Scan for the cell matching the given text and deliver its (X, Y) coordinate at center. 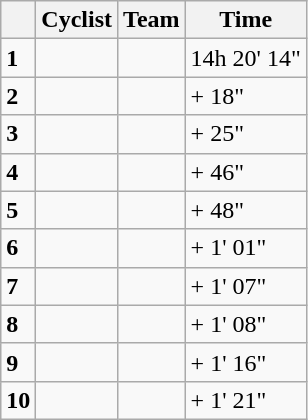
Time (246, 20)
6 (18, 248)
+ 1' 16" (246, 362)
+ 1' 08" (246, 324)
Cyclist (77, 20)
+ 1' 21" (246, 400)
Team (152, 20)
1 (18, 58)
+ 25" (246, 134)
14h 20' 14" (246, 58)
+ 1' 07" (246, 286)
9 (18, 362)
7 (18, 286)
10 (18, 400)
+ 46" (246, 172)
5 (18, 210)
8 (18, 324)
4 (18, 172)
+ 48" (246, 210)
+ 18" (246, 96)
3 (18, 134)
+ 1' 01" (246, 248)
2 (18, 96)
